Pinpoint the cell where the given text exists, returning its (x, y) midpoint coordinate. 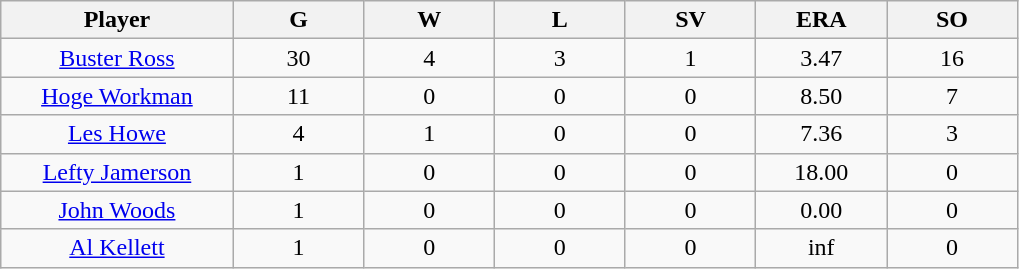
Player (117, 20)
SV (690, 20)
Buster Ross (117, 58)
0.00 (822, 210)
16 (952, 58)
Les Howe (117, 134)
7.36 (822, 134)
W (430, 20)
Hoge Workman (117, 96)
30 (298, 58)
7 (952, 96)
Al Kellett (117, 248)
3.47 (822, 58)
ERA (822, 20)
18.00 (822, 172)
John Woods (117, 210)
Lefty Jamerson (117, 172)
L (560, 20)
8.50 (822, 96)
inf (822, 248)
SO (952, 20)
G (298, 20)
11 (298, 96)
